Search for the cell housing the specified text and yield its [X, Y] center coordinate. 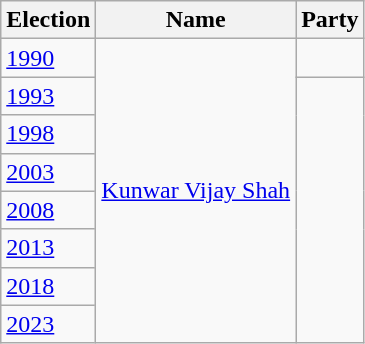
Name [196, 20]
2008 [48, 210]
Election [48, 20]
1990 [48, 58]
2018 [48, 286]
2023 [48, 324]
2013 [48, 248]
1993 [48, 96]
1998 [48, 134]
2003 [48, 172]
Kunwar Vijay Shah [196, 191]
Party [330, 20]
